Detect which cell encompasses the target text, then output its [x, y] center coordinate. 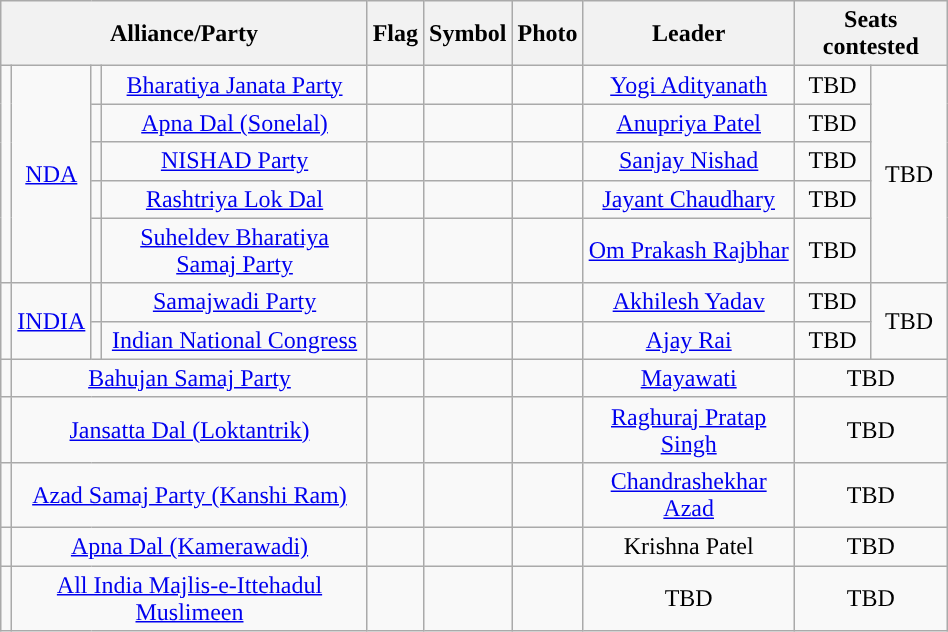
Suheldev Bharatiya Samaj Party [234, 250]
Samajwadi Party [234, 302]
Apna Dal (Kamerawadi) [190, 546]
Anupriya Patel [688, 123]
Raghuraj Pratap Singh [688, 430]
INDIA [52, 321]
Krishna Patel [688, 546]
Indian National Congress [234, 340]
Bahujan Samaj Party [190, 378]
Photo [548, 34]
Symbol [468, 34]
Jayant Chaudhary [688, 199]
NISHAD Party [234, 161]
Leader [688, 34]
Akhilesh Yadav [688, 302]
Yogi Adityanath [688, 85]
Azad Samaj Party (Kanshi Ram) [190, 494]
All India Majlis-e-Ittehadul Muslimeen [190, 598]
Mayawati [688, 378]
Chandrashekhar Azad [688, 494]
NDA [52, 174]
Rashtriya Lok Dal [234, 199]
Jansatta Dal (Loktantrik) [190, 430]
Apna Dal (Sonelal) [234, 123]
Bharatiya Janata Party [234, 85]
Flag [395, 34]
Ajay Rai [688, 340]
Alliance/Party [184, 34]
Om Prakash Rajbhar [688, 250]
Sanjay Nishad [688, 161]
Seats contested [870, 34]
